From the cell containing the given text, extract its center point as (X, Y) coordinate. 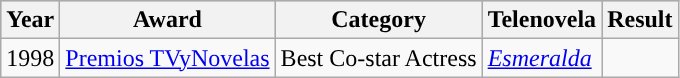
1998 (30, 58)
Category (378, 20)
Award (168, 20)
Telenovela (542, 20)
Premios TVyNovelas (168, 58)
Esmeralda (542, 58)
Year (30, 20)
Best Co-star Actress (378, 58)
Result (640, 20)
